Pinpoint the cell where the given text exists, returning its [x, y] midpoint coordinate. 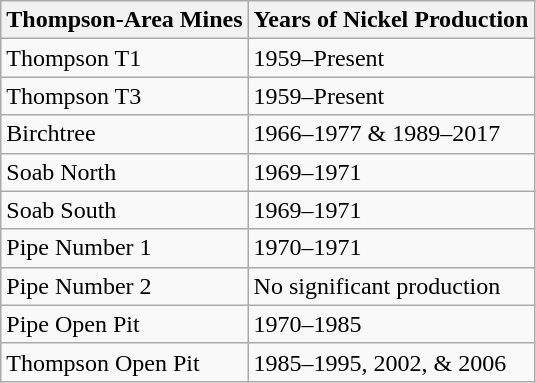
Soab North [124, 172]
Thompson T3 [124, 96]
Thompson-Area Mines [124, 20]
1985–1995, 2002, & 2006 [391, 362]
1970–1971 [391, 248]
Thompson Open Pit [124, 362]
Thompson T1 [124, 58]
Pipe Open Pit [124, 324]
Years of Nickel Production [391, 20]
No significant production [391, 286]
Soab South [124, 210]
1966–1977 & 1989–2017 [391, 134]
Birchtree [124, 134]
Pipe Number 2 [124, 286]
Pipe Number 1 [124, 248]
1970–1985 [391, 324]
